Pinpoint the cell where the given text exists, returning its (x, y) midpoint coordinate. 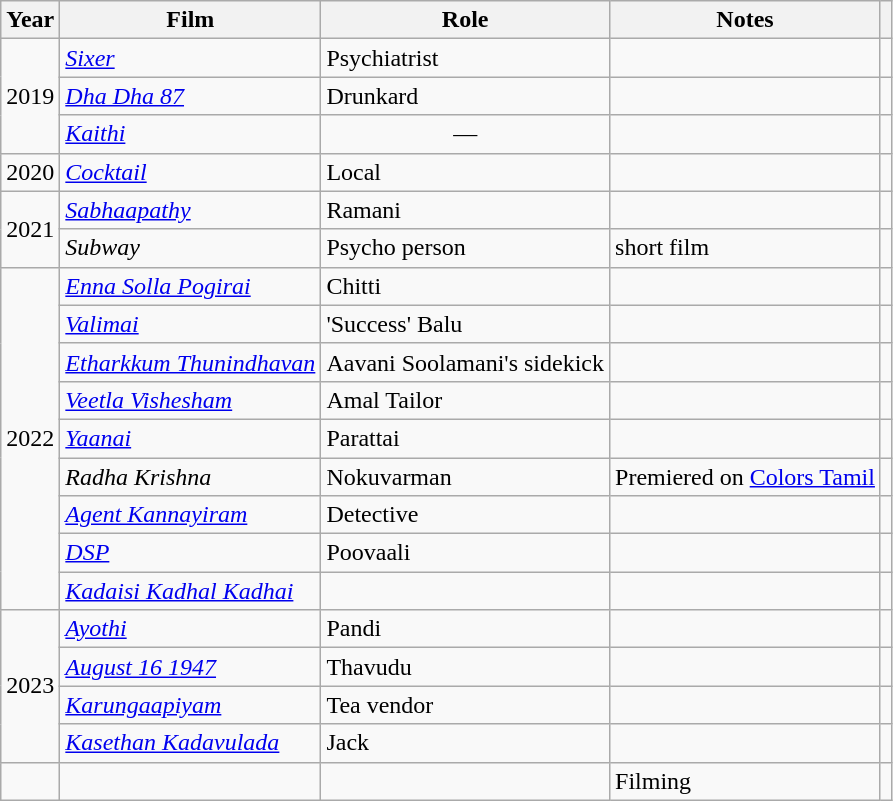
2019 (30, 96)
Premiered on Colors Tamil (746, 477)
'Success' Balu (466, 324)
Aavani Soolamani's sidekick (466, 362)
Poovaali (466, 553)
Notes (746, 20)
Local (466, 172)
— (466, 134)
Karungaapiyam (190, 705)
Drunkard (466, 96)
Ayothi (190, 629)
Parattai (466, 438)
2021 (30, 229)
Valimai (190, 324)
Dha Dha 87 (190, 96)
Kaithi (190, 134)
August 16 1947 (190, 667)
Etharkkum Thunindhavan (190, 362)
Jack (466, 743)
Sabhaapathy (190, 210)
Cocktail (190, 172)
Pandi (466, 629)
Nokuvarman (466, 477)
Kasethan Kadavulada (190, 743)
Psycho person (466, 248)
Subway (190, 248)
Tea vendor (466, 705)
2022 (30, 438)
Amal Tailor (466, 400)
Yaanai (190, 438)
Film (190, 20)
Ramani (466, 210)
Veetla Vishesham (190, 400)
Thavudu (466, 667)
Role (466, 20)
Sixer (190, 58)
Year (30, 20)
Enna Solla Pogirai (190, 286)
2023 (30, 686)
Detective (466, 515)
Psychiatrist (466, 58)
Radha Krishna (190, 477)
Agent Kannayiram (190, 515)
short film (746, 248)
Kadaisi Kadhal Kadhai (190, 591)
Filming (746, 781)
2020 (30, 172)
DSP (190, 553)
Chitti (466, 286)
